Locate the cell with the specified text and output its [x, y] center coordinate. 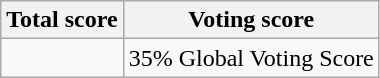
Voting score [251, 20]
Total score [62, 20]
35% Global Voting Score [251, 58]
